Extract the [x, y] coordinate from the center of the cell holding the provided text.  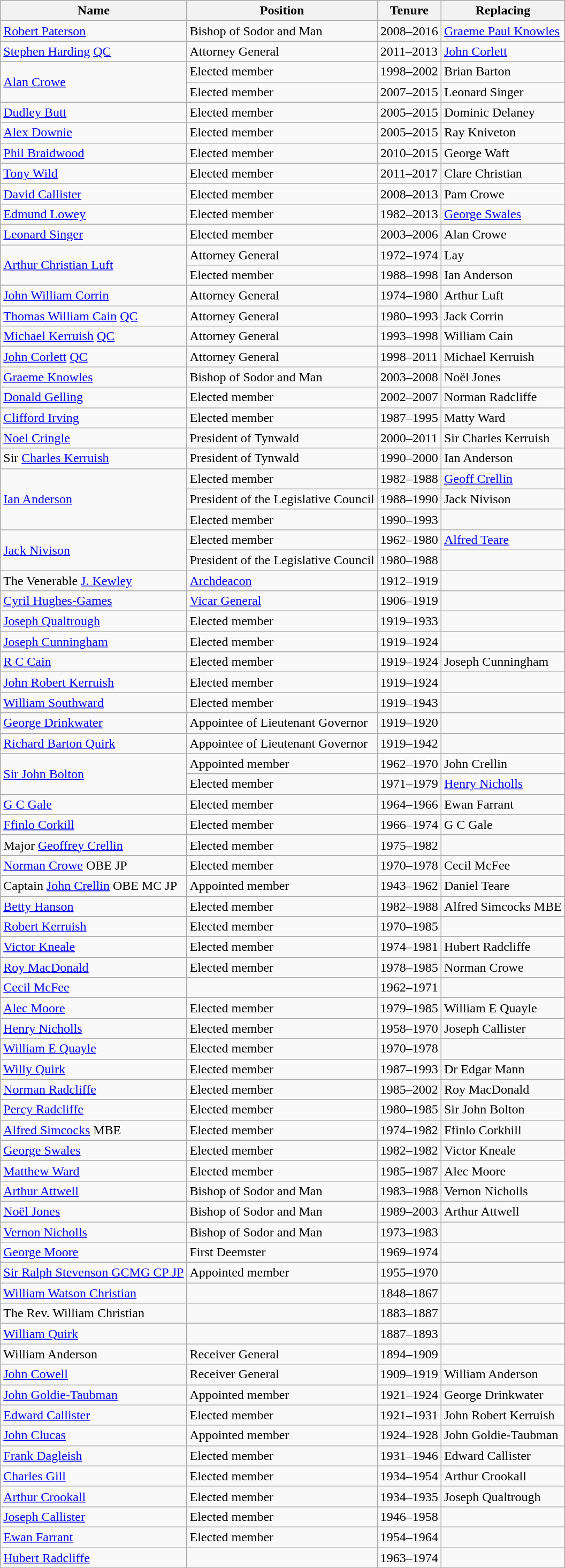
Clifford Irving [94, 418]
Name [94, 11]
2008–2013 [409, 194]
1974–1980 [409, 296]
1921–1931 [409, 1415]
Betty Hanson [94, 906]
Donald Gelling [94, 397]
John Crellin [503, 764]
1980–1985 [409, 1110]
John William Corrin [94, 296]
Norman Crowe [503, 967]
Geoff Crellin [503, 479]
Graeme Knowles [94, 377]
1958–1970 [409, 1028]
1989–2003 [409, 1211]
1979–1985 [409, 1008]
Lay [503, 255]
1987–1995 [409, 418]
Michael Kerruish [503, 357]
1962–1970 [409, 764]
2002–2007 [409, 397]
Noel Cringle [94, 438]
1985–2002 [409, 1089]
1998–2011 [409, 357]
Clare Christian [503, 173]
Robert Paterson [94, 31]
1978–1985 [409, 967]
Edmund Lowey [94, 214]
William Cain [503, 336]
1946–1958 [409, 1517]
Dr Edgar Mann [503, 1069]
Stephen Harding QC [94, 51]
Tony Wild [94, 173]
1848–1867 [409, 1293]
Ffinlo Corkill [94, 825]
Daniel Teare [503, 886]
Frank Dagleish [94, 1456]
1970–1985 [409, 927]
Norman Crowe OBE JP [94, 865]
1990–2000 [409, 458]
Alex Downie [94, 133]
1985–1987 [409, 1171]
Dominic Delaney [503, 112]
First Deemster [282, 1252]
George Moore [94, 1252]
Phil Braidwood [94, 153]
Dudley Butt [94, 112]
Matty Ward [503, 418]
2011–2017 [409, 173]
John Corlett QC [94, 357]
2011–2013 [409, 51]
William Southward [94, 703]
1909–1919 [409, 1374]
John Cowell [94, 1374]
1971–1979 [409, 784]
Arthur Christian Luft [94, 265]
2007–2015 [409, 92]
Graeme Paul Knowles [503, 31]
Vicar General [282, 601]
1982–1982 [409, 1150]
1943–1962 [409, 886]
1980–1993 [409, 316]
Tenure [409, 11]
2008–2016 [409, 31]
Brian Barton [503, 72]
1990–1993 [409, 519]
1993–1998 [409, 336]
1983–1988 [409, 1191]
2000–2011 [409, 438]
1919–1943 [409, 703]
Ffinlo Corkhill [503, 1130]
Replacing [503, 11]
1931–1946 [409, 1456]
1988–1998 [409, 275]
1973–1983 [409, 1232]
1934–1935 [409, 1496]
1955–1970 [409, 1273]
1906–1919 [409, 601]
2003–2008 [409, 377]
1982–2013 [409, 214]
William Watson Christian [94, 1293]
1921–1924 [409, 1395]
1894–1909 [409, 1354]
The Rev. William Christian [94, 1313]
Position [282, 11]
1887–1893 [409, 1334]
1987–1993 [409, 1069]
Robert Kerruish [94, 927]
Thomas William Cain QC [94, 316]
2003–2006 [409, 234]
John Corlett [503, 51]
David Callister [94, 194]
1919–1942 [409, 743]
Archdeacon [282, 580]
1966–1974 [409, 825]
1919–1933 [409, 621]
1924–1928 [409, 1435]
Arthur Luft [503, 296]
1962–1980 [409, 540]
Sir Ralph Stevenson GCMG CP JP [94, 1273]
1974–1981 [409, 947]
John Clucas [94, 1435]
1962–1971 [409, 988]
Captain John Crellin OBE MC JP [94, 886]
1883–1887 [409, 1313]
1912–1919 [409, 580]
1954–1964 [409, 1537]
Michael Kerruish QC [94, 336]
1980–1988 [409, 560]
Charles Gill [94, 1476]
2010–2015 [409, 153]
1969–1974 [409, 1252]
Major Geoffrey Crellin [94, 845]
1998–2002 [409, 72]
Pam Crowe [503, 194]
Richard Barton Quirk [94, 743]
Jack Corrin [503, 316]
Alfred Teare [503, 540]
1919–1920 [409, 723]
R C Cain [94, 662]
1972–1974 [409, 255]
Percy Radcliffe [94, 1110]
Cyril Hughes-Games [94, 601]
Matthew Ward [94, 1171]
1934–1954 [409, 1476]
The Venerable J. Kewley [94, 580]
Willy Quirk [94, 1069]
Ray Kniveton [503, 133]
1988–1990 [409, 499]
1963–1974 [409, 1558]
1975–1982 [409, 845]
1964–1966 [409, 804]
1974–1982 [409, 1130]
George Waft [503, 153]
William Quirk [94, 1334]
